Extract the (x, y) coordinate from the center of the cell holding the provided text.  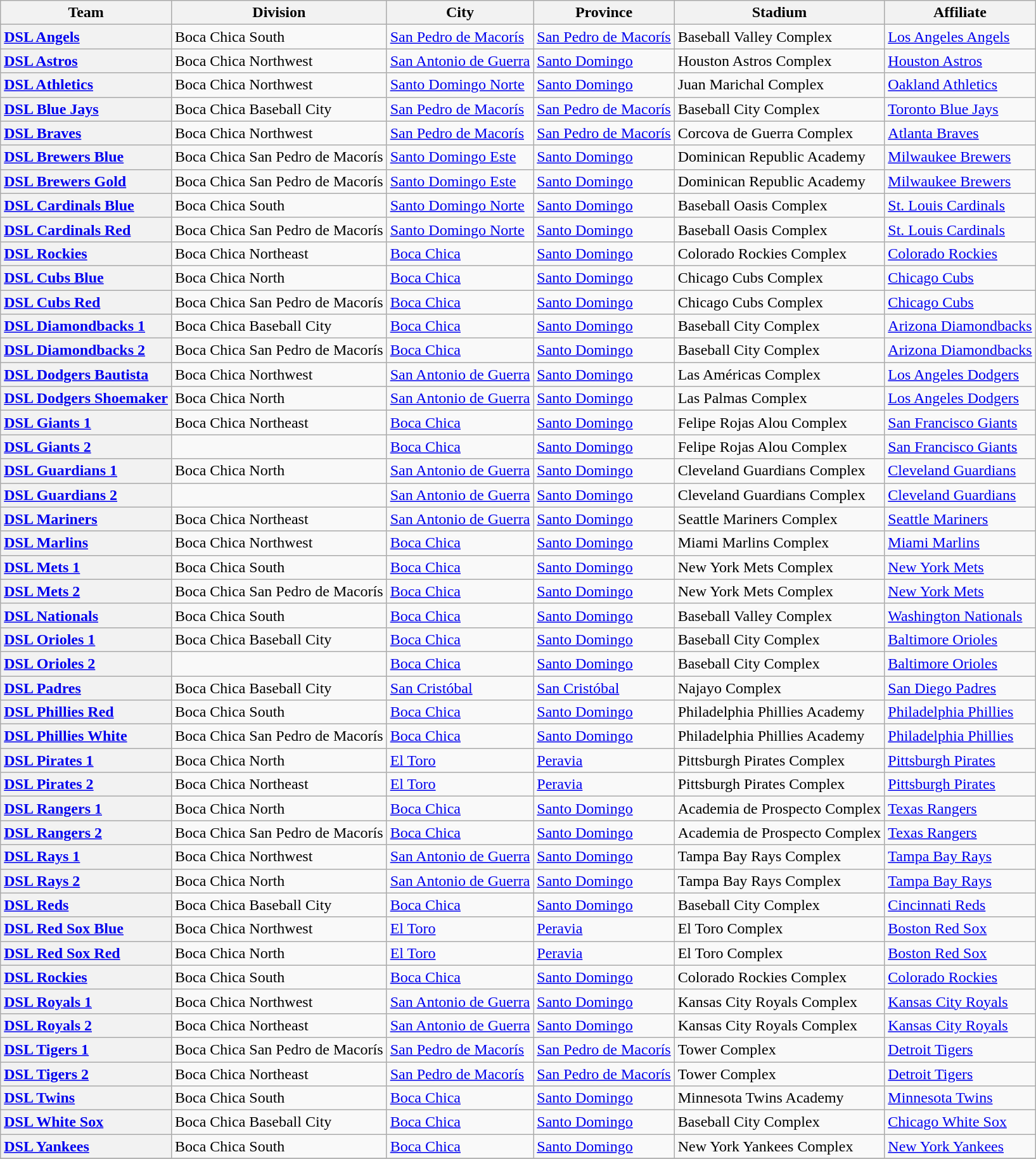
DSL Cardinals Blue (86, 205)
DSL Blue Jays (86, 109)
DSL Guardians 2 (86, 495)
Las Palmas Complex (779, 399)
DSL Giants 1 (86, 423)
Minnesota Twins Academy (779, 1098)
Division (279, 13)
DSL Mariners (86, 519)
Minnesota Twins (960, 1098)
DSL Mets 1 (86, 567)
DSL Diamondbacks 2 (86, 350)
DSL Rangers 2 (86, 833)
DSL Cubs Blue (86, 278)
DSL Cubs Red (86, 302)
DSL Pirates 1 (86, 760)
Las Américas Complex (779, 375)
Team (86, 13)
DSL Angels (86, 37)
DSL Red Sox Blue (86, 929)
DSL Brewers Blue (86, 157)
Miami Marlins Complex (779, 543)
Washington Nationals (960, 615)
DSL Pirates 2 (86, 784)
DSL Guardians 1 (86, 471)
DSL Reds (86, 905)
DSL Dodgers Bautista (86, 375)
San Diego Padres (960, 688)
Najayo Complex (779, 688)
Province (604, 13)
DSL Nationals (86, 615)
Seattle Mariners (960, 519)
Cincinnati Reds (960, 905)
DSL Phillies White (86, 736)
Oakland Athletics (960, 85)
DSL Twins (86, 1098)
DSL Athletics (86, 85)
Affiliate (960, 13)
Stadium (779, 13)
City (460, 13)
DSL Giants 2 (86, 447)
Corcova de Guerra Complex (779, 133)
New York Yankees Complex (779, 1146)
DSL Rays 1 (86, 857)
Chicago White Sox (960, 1122)
Los Angeles Angels (960, 37)
DSL Braves (86, 133)
DSL Orioles 2 (86, 663)
Houston Astros (960, 61)
DSL Phillies Red (86, 712)
DSL Royals 1 (86, 1001)
DSL Brewers Gold (86, 181)
Atlanta Braves (960, 133)
DSL Astros (86, 61)
DSL Padres (86, 688)
DSL Tigers 1 (86, 1049)
Juan Marichal Complex (779, 85)
DSL Dodgers Shoemaker (86, 399)
DSL Cardinals Red (86, 229)
DSL Rays 2 (86, 881)
DSL Orioles 1 (86, 639)
DSL Tigers 2 (86, 1074)
New York Yankees (960, 1146)
Miami Marlins (960, 543)
Seattle Mariners Complex (779, 519)
DSL Rangers 1 (86, 809)
Houston Astros Complex (779, 61)
DSL Yankees (86, 1146)
DSL Royals 2 (86, 1025)
DSL Red Sox Red (86, 953)
DSL Mets 2 (86, 591)
DSL Marlins (86, 543)
DSL Diamondbacks 1 (86, 326)
DSL White Sox (86, 1122)
Toronto Blue Jays (960, 109)
